For the text-containing cell, return its midpoint in [x, y] coordinate format. 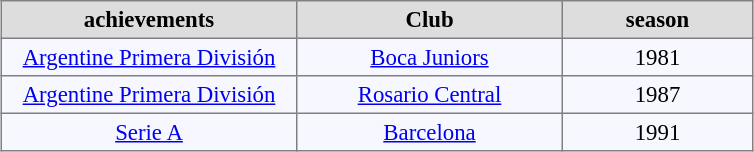
1987 [657, 95]
Barcelona [430, 132]
Boca Juniors [430, 57]
achievements [149, 20]
Club [430, 20]
Serie A [149, 132]
Rosario Central [430, 95]
1991 [657, 132]
1981 [657, 57]
season [657, 20]
